Identify which cell holds the provided text, then report its [X, Y] central coordinate. 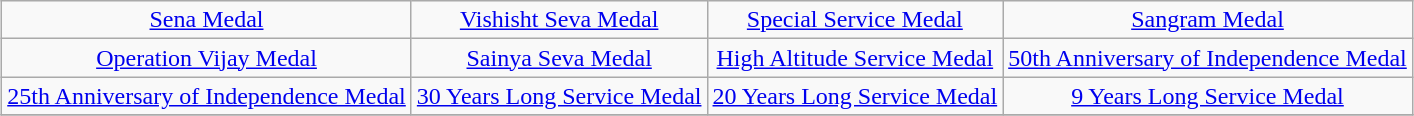
20 Years Long Service Medal [855, 96]
25th Anniversary of Independence Medal [207, 96]
50th Anniversary of Independence Medal [1208, 58]
Sangram Medal [1208, 20]
Vishisht Seva Medal [559, 20]
High Altitude Service Medal [855, 58]
Sena Medal [207, 20]
Operation Vijay Medal [207, 58]
Sainya Seva Medal [559, 58]
30 Years Long Service Medal [559, 96]
Special Service Medal [855, 20]
9 Years Long Service Medal [1208, 96]
